For the text-containing cell, return its midpoint in (X, Y) coordinate format. 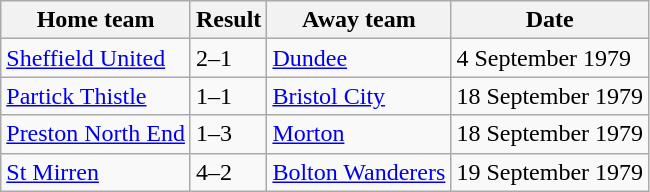
4 September 1979 (550, 58)
Sheffield United (96, 58)
19 September 1979 (550, 172)
1–3 (228, 134)
Dundee (359, 58)
2–1 (228, 58)
Home team (96, 20)
4–2 (228, 172)
Away team (359, 20)
Morton (359, 134)
Bristol City (359, 96)
Bolton Wanderers (359, 172)
Preston North End (96, 134)
St Mirren (96, 172)
Partick Thistle (96, 96)
Result (228, 20)
1–1 (228, 96)
Date (550, 20)
